Detect which cell encompasses the target text, then output its (x, y) center coordinate. 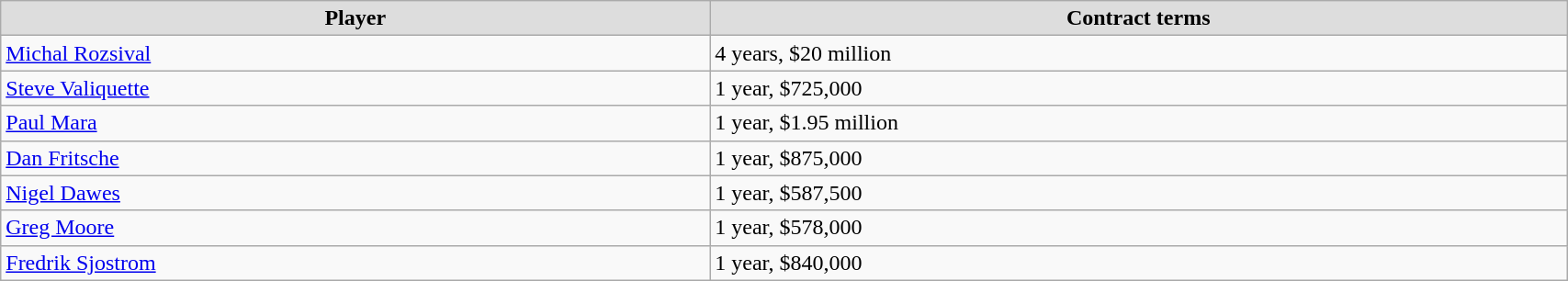
1 year, $1.95 million (1139, 123)
Contract terms (1139, 18)
4 years, $20 million (1139, 53)
Paul Mara (355, 123)
Dan Fritsche (355, 158)
Fredrik Sjostrom (355, 263)
Nigel Dawes (355, 193)
1 year, $578,000 (1139, 228)
Greg Moore (355, 228)
Michal Rozsival (355, 53)
1 year, $725,000 (1139, 88)
Player (355, 18)
1 year, $587,500 (1139, 193)
1 year, $875,000 (1139, 158)
1 year, $840,000 (1139, 263)
Steve Valiquette (355, 88)
